Search for the cell housing the specified text and yield its (x, y) center coordinate. 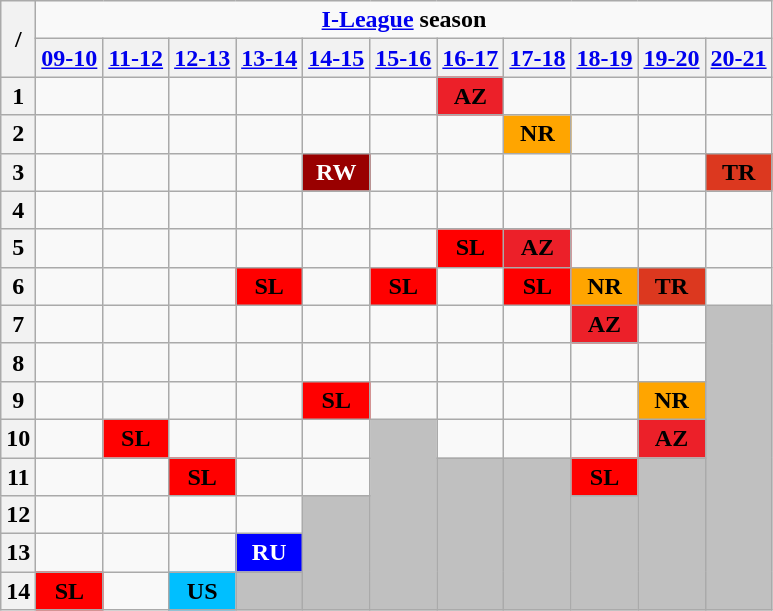
18-19 (604, 58)
9 (18, 400)
US (202, 591)
14-15 (336, 58)
19-20 (672, 58)
16-17 (470, 58)
6 (18, 286)
1 (18, 96)
I-League season (404, 20)
12-13 (202, 58)
15-16 (404, 58)
14 (18, 591)
13-14 (270, 58)
10 (18, 438)
RU (270, 553)
7 (18, 324)
11-12 (136, 58)
09-10 (70, 58)
4 (18, 210)
3 (18, 172)
5 (18, 248)
/ (18, 39)
17-18 (538, 58)
8 (18, 362)
20-21 (738, 58)
11 (18, 477)
13 (18, 553)
12 (18, 515)
RW (336, 172)
2 (18, 134)
